Determine the [X, Y] coordinate at the center of the cell enclosing the given text.  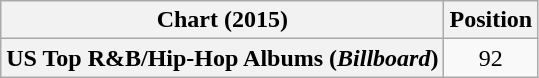
Position [491, 20]
Chart (2015) [222, 20]
92 [491, 58]
US Top R&B/Hip-Hop Albums (Billboard) [222, 58]
